Provide the [X, Y] coordinate of the cell's center where the given text is located.  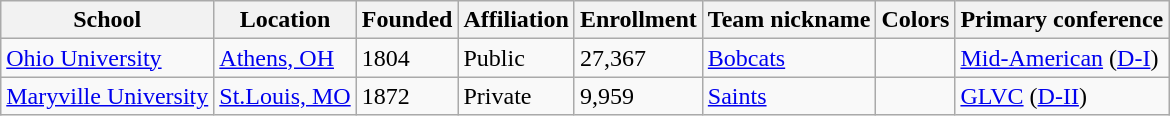
St.Louis, MO [285, 96]
Affiliation [516, 20]
1872 [407, 96]
Private [516, 96]
Location [285, 20]
1804 [407, 58]
Saints [789, 96]
Athens, OH [285, 58]
Team nickname [789, 20]
Maryville University [108, 96]
GLVC (D-II) [1062, 96]
Colors [916, 20]
Ohio University [108, 58]
School [108, 20]
Bobcats [789, 58]
27,367 [638, 58]
Enrollment [638, 20]
Primary conference [1062, 20]
Public [516, 58]
9,959 [638, 96]
Mid-American (D-I) [1062, 58]
Founded [407, 20]
